Find where the given text appears and provide that cell's center as (X, Y) coordinate. 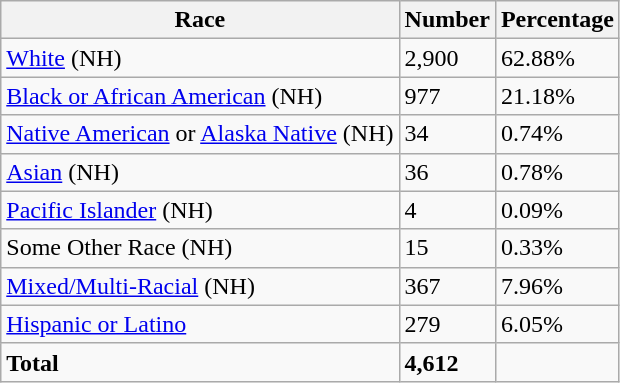
White (NH) (200, 58)
Number (447, 20)
977 (447, 96)
0.78% (557, 172)
15 (447, 248)
279 (447, 324)
7.96% (557, 286)
Native American or Alaska Native (NH) (200, 134)
0.33% (557, 248)
Some Other Race (NH) (200, 248)
367 (447, 286)
Hispanic or Latino (200, 324)
0.09% (557, 210)
Total (200, 362)
Asian (NH) (200, 172)
Percentage (557, 20)
Pacific Islander (NH) (200, 210)
36 (447, 172)
62.88% (557, 58)
34 (447, 134)
Race (200, 20)
Mixed/Multi-Racial (NH) (200, 286)
6.05% (557, 324)
0.74% (557, 134)
21.18% (557, 96)
Black or African American (NH) (200, 96)
4,612 (447, 362)
2,900 (447, 58)
4 (447, 210)
